Find where the given text appears and provide that cell's center as [x, y] coordinate. 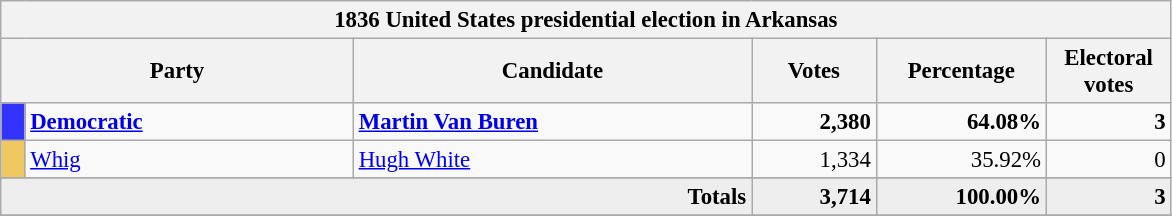
1,334 [814, 160]
Hugh White [552, 160]
35.92% [961, 160]
Votes [814, 72]
Democratic [189, 122]
Party [178, 72]
1836 United States presidential election in Arkansas [586, 20]
0 [1108, 160]
Whig [189, 160]
Electoral votes [1108, 72]
Percentage [961, 72]
Martin Van Buren [552, 122]
100.00% [961, 197]
64.08% [961, 122]
3,714 [814, 197]
Totals [376, 197]
2,380 [814, 122]
Candidate [552, 72]
